Determine the [X, Y] coordinate at the center of the cell enclosing the given text.  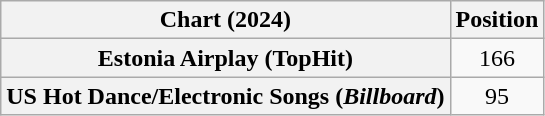
US Hot Dance/Electronic Songs (Billboard) [226, 96]
95 [497, 96]
Chart (2024) [226, 20]
Position [497, 20]
166 [497, 58]
Estonia Airplay (TopHit) [226, 58]
